Scan for the cell matching the given text and deliver its [X, Y] coordinate at center. 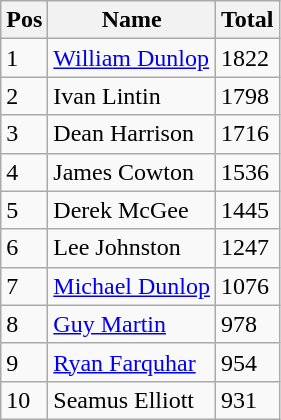
Ryan Farquhar [132, 362]
Lee Johnston [132, 248]
Name [132, 20]
6 [24, 248]
1445 [248, 210]
Derek McGee [132, 210]
1 [24, 58]
1536 [248, 172]
William Dunlop [132, 58]
7 [24, 286]
James Cowton [132, 172]
Michael Dunlop [132, 286]
Dean Harrison [132, 134]
2 [24, 96]
1076 [248, 286]
1798 [248, 96]
Total [248, 20]
4 [24, 172]
Ivan Lintin [132, 96]
978 [248, 324]
Seamus Elliott [132, 400]
1716 [248, 134]
10 [24, 400]
Guy Martin [132, 324]
954 [248, 362]
9 [24, 362]
Pos [24, 20]
1247 [248, 248]
931 [248, 400]
3 [24, 134]
8 [24, 324]
1822 [248, 58]
5 [24, 210]
